Scan for the cell matching the given text and deliver its [x, y] coordinate at center. 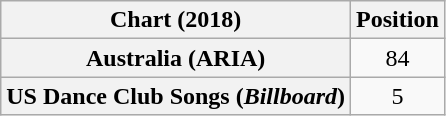
5 [398, 96]
Position [398, 20]
US Dance Club Songs (Billboard) [176, 96]
84 [398, 58]
Australia (ARIA) [176, 58]
Chart (2018) [176, 20]
